Pinpoint the cell where the given text exists, returning its [x, y] midpoint coordinate. 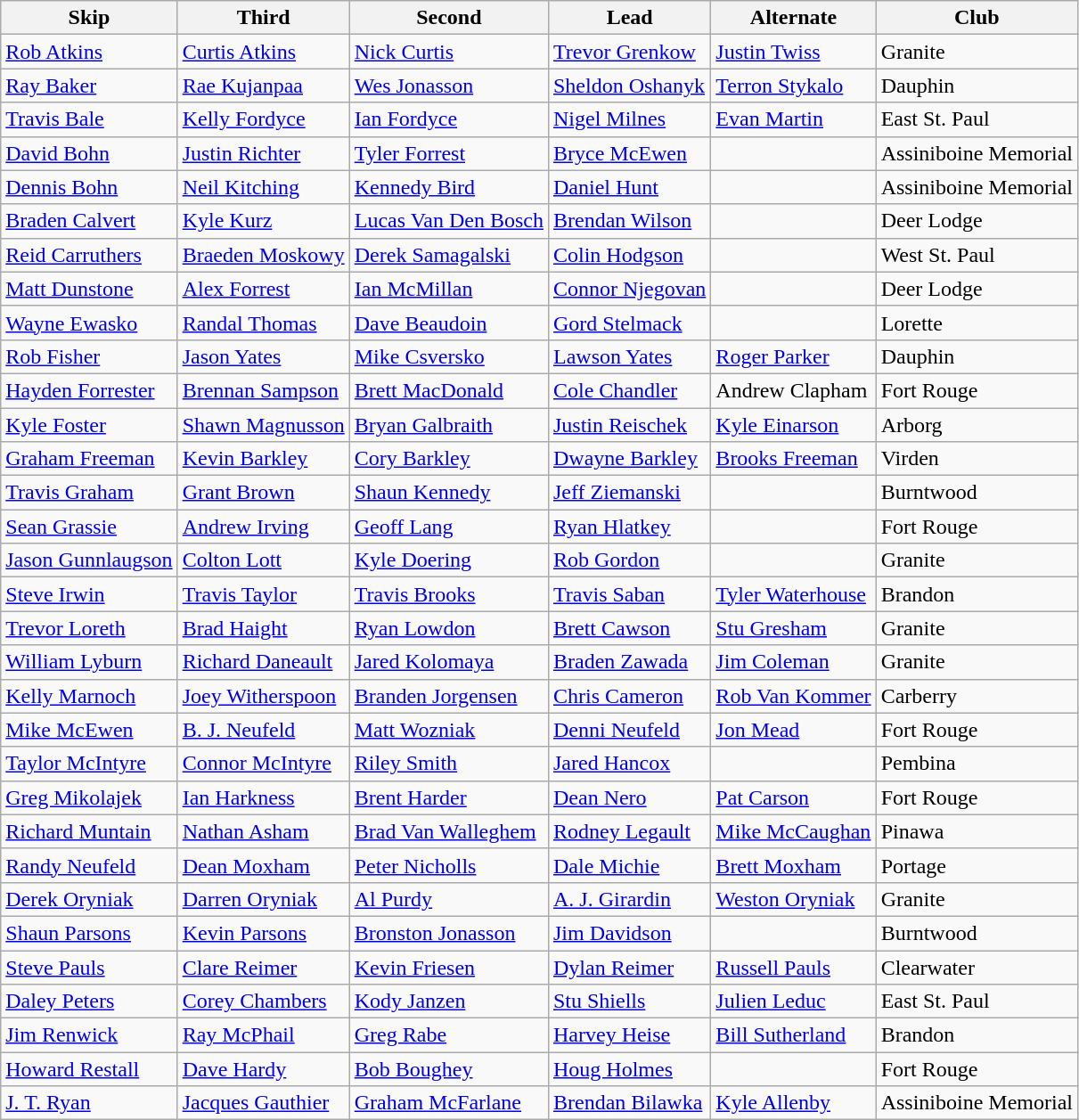
Lorette [977, 323]
Colton Lott [264, 560]
Shawn Magnusson [264, 425]
Travis Saban [629, 594]
Nick Curtis [449, 52]
Nathan Asham [264, 831]
Brennan Sampson [264, 390]
Darren Oryniak [264, 899]
Al Purdy [449, 899]
Steve Pauls [89, 967]
Dwayne Barkley [629, 459]
Arborg [977, 425]
A. J. Girardin [629, 899]
Gord Stelmack [629, 323]
J. T. Ryan [89, 1103]
Kevin Friesen [449, 967]
Kennedy Bird [449, 187]
Ray McPhail [264, 1035]
Clearwater [977, 967]
Reid Carruthers [89, 255]
Lawson Yates [629, 356]
Corey Chambers [264, 1001]
Riley Smith [449, 764]
Brooks Freeman [793, 459]
Roger Parker [793, 356]
Portage [977, 865]
Harvey Heise [629, 1035]
Brad Haight [264, 628]
Travis Taylor [264, 594]
Stu Gresham [793, 628]
Denni Neufeld [629, 730]
Ray Baker [89, 86]
Travis Bale [89, 119]
Neil Kitching [264, 187]
Braden Zawada [629, 662]
Justin Reischek [629, 425]
Third [264, 18]
Derek Samagalski [449, 255]
Sheldon Oshanyk [629, 86]
Alternate [793, 18]
Bronston Jonasson [449, 933]
Kody Janzen [449, 1001]
Dean Nero [629, 797]
Bryan Galbraith [449, 425]
Peter Nicholls [449, 865]
Brendan Bilawka [629, 1103]
Braden Calvert [89, 221]
David Bohn [89, 153]
Evan Martin [793, 119]
Mike Csversko [449, 356]
Jim Renwick [89, 1035]
Brent Harder [449, 797]
Kyle Doering [449, 560]
Kyle Kurz [264, 221]
B. J. Neufeld [264, 730]
Bob Boughey [449, 1069]
Brad Van Walleghem [449, 831]
Carberry [977, 696]
Kelly Fordyce [264, 119]
Dean Moxham [264, 865]
Jared Hancox [629, 764]
Rob Fisher [89, 356]
Kevin Parsons [264, 933]
Jacques Gauthier [264, 1103]
Rob Van Kommer [793, 696]
Brendan Wilson [629, 221]
Lead [629, 18]
Derek Oryniak [89, 899]
Brett MacDonald [449, 390]
Ryan Lowdon [449, 628]
Graham Freeman [89, 459]
Kelly Marnoch [89, 696]
Travis Brooks [449, 594]
Brett Cawson [629, 628]
Shaun Parsons [89, 933]
Nigel Milnes [629, 119]
Jason Gunnlaugson [89, 560]
Pat Carson [793, 797]
Trevor Loreth [89, 628]
Justin Twiss [793, 52]
Jim Coleman [793, 662]
Dave Beaudoin [449, 323]
Second [449, 18]
Richard Muntain [89, 831]
Jason Yates [264, 356]
Wayne Ewasko [89, 323]
Houg Holmes [629, 1069]
Daniel Hunt [629, 187]
Dennis Bohn [89, 187]
Rae Kujanpaa [264, 86]
Jared Kolomaya [449, 662]
Ian Fordyce [449, 119]
Julien Leduc [793, 1001]
Mike McEwen [89, 730]
Matt Wozniak [449, 730]
Andrew Irving [264, 527]
Grant Brown [264, 493]
Kevin Barkley [264, 459]
Mike McCaughan [793, 831]
Weston Oryniak [793, 899]
Dale Michie [629, 865]
Cory Barkley [449, 459]
Randal Thomas [264, 323]
Club [977, 18]
Skip [89, 18]
Connor McIntyre [264, 764]
Randy Neufeld [89, 865]
Hayden Forrester [89, 390]
Chris Cameron [629, 696]
Rodney Legault [629, 831]
Tyler Forrest [449, 153]
Justin Richter [264, 153]
Tyler Waterhouse [793, 594]
Travis Graham [89, 493]
Jon Mead [793, 730]
Sean Grassie [89, 527]
Jeff Ziemanski [629, 493]
Alex Forrest [264, 289]
Lucas Van Den Bosch [449, 221]
Steve Irwin [89, 594]
Rob Atkins [89, 52]
Virden [977, 459]
Clare Reimer [264, 967]
Ian McMillan [449, 289]
Brett Moxham [793, 865]
Pembina [977, 764]
Kyle Einarson [793, 425]
Ryan Hlatkey [629, 527]
Richard Daneault [264, 662]
Wes Jonasson [449, 86]
William Lyburn [89, 662]
Cole Chandler [629, 390]
Greg Mikolajek [89, 797]
Stu Shiells [629, 1001]
Matt Dunstone [89, 289]
Greg Rabe [449, 1035]
Kyle Allenby [793, 1103]
West St. Paul [977, 255]
Colin Hodgson [629, 255]
Jim Davidson [629, 933]
Rob Gordon [629, 560]
Trevor Grenkow [629, 52]
Braeden Moskowy [264, 255]
Howard Restall [89, 1069]
Shaun Kennedy [449, 493]
Branden Jorgensen [449, 696]
Daley Peters [89, 1001]
Ian Harkness [264, 797]
Graham McFarlane [449, 1103]
Bryce McEwen [629, 153]
Terron Stykalo [793, 86]
Pinawa [977, 831]
Andrew Clapham [793, 390]
Dylan Reimer [629, 967]
Taylor McIntyre [89, 764]
Connor Njegovan [629, 289]
Bill Sutherland [793, 1035]
Geoff Lang [449, 527]
Dave Hardy [264, 1069]
Joey Witherspoon [264, 696]
Kyle Foster [89, 425]
Russell Pauls [793, 967]
Curtis Atkins [264, 52]
